Detect which cell encompasses the target text, then output its [x, y] center coordinate. 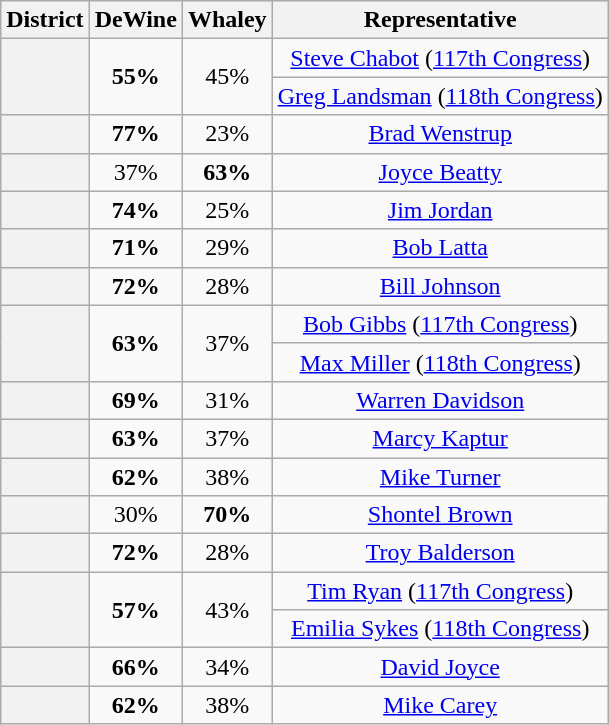
71% [136, 248]
Shontel Brown [440, 515]
David Joyce [440, 667]
Representative [440, 20]
Troy Balderson [440, 553]
69% [136, 400]
23% [227, 134]
77% [136, 134]
Warren Davidson [440, 400]
DeWine [136, 20]
Tim Ryan (117th Congress) [440, 591]
45% [227, 77]
Brad Wenstrup [440, 134]
Marcy Kaptur [440, 438]
Max Miller (118th Congress) [440, 362]
Greg Landsman (118th Congress) [440, 96]
29% [227, 248]
Whaley [227, 20]
Steve Chabot (117th Congress) [440, 58]
Jim Jordan [440, 210]
Bob Latta [440, 248]
43% [227, 610]
Joyce Beatty [440, 172]
District [45, 20]
Emilia Sykes (118th Congress) [440, 629]
55% [136, 77]
34% [227, 667]
70% [227, 515]
Bob Gibbs (117th Congress) [440, 324]
74% [136, 210]
30% [136, 515]
66% [136, 667]
57% [136, 610]
Mike Carey [440, 705]
31% [227, 400]
Mike Turner [440, 477]
Bill Johnson [440, 286]
25% [227, 210]
